Identify which cell holds the provided text, then report its [x, y] central coordinate. 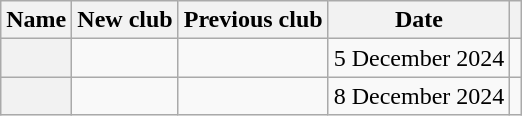
New club [125, 20]
5 December 2024 [419, 58]
Name [36, 20]
8 December 2024 [419, 96]
Previous club [253, 20]
Date [419, 20]
